Scan for the cell matching the given text and deliver its [X, Y] coordinate at center. 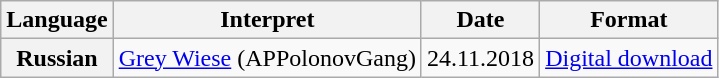
Date [480, 20]
Interpret [267, 20]
Russian [57, 58]
Format [629, 20]
Grey Wiese (APPolonovGang) [267, 58]
24.11.2018 [480, 58]
Digital download [629, 58]
Language [57, 20]
